Provide the [X, Y] coordinate of the cell's center where the given text is located.  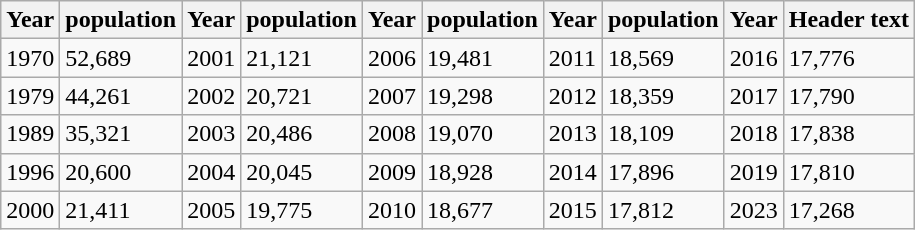
17,268 [848, 210]
2010 [392, 210]
2013 [572, 134]
19,481 [483, 58]
18,677 [483, 210]
20,045 [302, 172]
2004 [212, 172]
19,775 [302, 210]
2014 [572, 172]
2005 [212, 210]
2023 [754, 210]
2009 [392, 172]
2006 [392, 58]
2001 [212, 58]
2017 [754, 96]
18,359 [663, 96]
2015 [572, 210]
2016 [754, 58]
1989 [30, 134]
17,896 [663, 172]
52,689 [121, 58]
17,838 [848, 134]
2019 [754, 172]
18,109 [663, 134]
2008 [392, 134]
2003 [212, 134]
2000 [30, 210]
1970 [30, 58]
44,261 [121, 96]
17,790 [848, 96]
35,321 [121, 134]
2002 [212, 96]
Header text [848, 20]
18,928 [483, 172]
1996 [30, 172]
20,486 [302, 134]
2018 [754, 134]
17,810 [848, 172]
1979 [30, 96]
19,298 [483, 96]
18,569 [663, 58]
2012 [572, 96]
17,776 [848, 58]
19,070 [483, 134]
21,121 [302, 58]
17,812 [663, 210]
20,600 [121, 172]
20,721 [302, 96]
2011 [572, 58]
2007 [392, 96]
21,411 [121, 210]
